Identify which cell holds the provided text, then report its (X, Y) central coordinate. 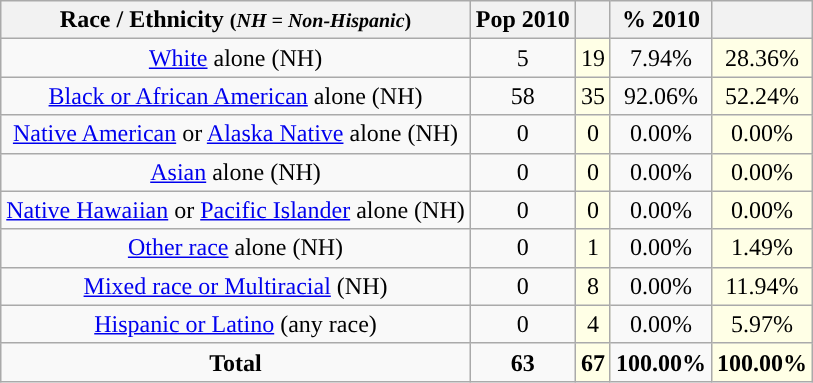
5.97% (762, 324)
52.24% (762, 96)
63 (522, 362)
35 (592, 96)
7.94% (660, 58)
Mixed race or Multiracial (NH) (236, 286)
28.36% (762, 58)
1.49% (762, 248)
Black or African American alone (NH) (236, 96)
19 (592, 58)
Native Hawaiian or Pacific Islander alone (NH) (236, 210)
% 2010 (660, 20)
Race / Ethnicity (NH = Non-Hispanic) (236, 20)
67 (592, 362)
Hispanic or Latino (any race) (236, 324)
8 (592, 286)
Total (236, 362)
Asian alone (NH) (236, 172)
Other race alone (NH) (236, 248)
4 (592, 324)
58 (522, 96)
Native American or Alaska Native alone (NH) (236, 134)
11.94% (762, 286)
92.06% (660, 96)
5 (522, 58)
White alone (NH) (236, 58)
1 (592, 248)
Pop 2010 (522, 20)
